Locate the cell with the specified text and output its (X, Y) center coordinate. 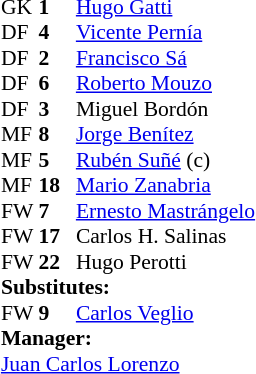
7 (57, 211)
Substitutes: (128, 287)
Roberto Mouzo (166, 83)
2 (57, 58)
5 (57, 160)
3 (57, 109)
Mario Zanabria (166, 185)
22 (57, 262)
Carlos Veglio (166, 313)
Ernesto Mastrángelo (166, 211)
Miguel Bordón (166, 109)
18 (57, 185)
8 (57, 135)
Rubén Suñé (c) (166, 160)
Jorge Benítez (166, 135)
Hugo Perotti (166, 262)
4 (57, 33)
Carlos H. Salinas (166, 237)
9 (57, 313)
Manager: (128, 339)
Vicente Pernía (166, 33)
6 (57, 83)
17 (57, 237)
Francisco Sá (166, 58)
